Identify which cell holds the provided text, then report its [X, Y] central coordinate. 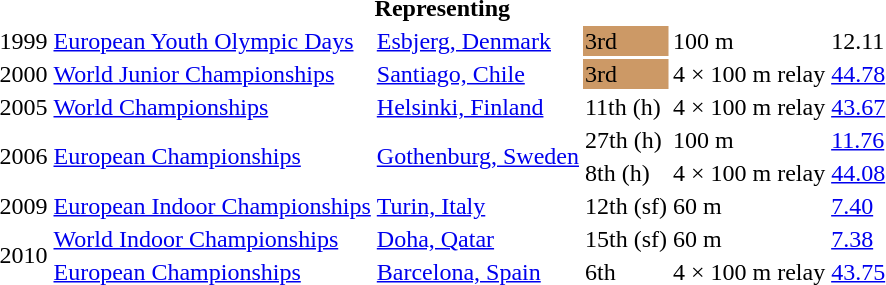
European Indoor Championships [212, 206]
Esbjerg, Denmark [478, 41]
World Indoor Championships [212, 239]
8th (h) [626, 173]
European Championships [212, 156]
European Youth Olympic Days [212, 41]
World Championships [212, 107]
World Junior Championships [212, 74]
12th (sf) [626, 206]
Santiago, Chile [478, 74]
Turin, Italy [478, 206]
27th (h) [626, 140]
Helsinki, Finland [478, 107]
11th (h) [626, 107]
15th (sf) [626, 239]
Doha, Qatar [478, 239]
Gothenburg, Sweden [478, 156]
